Detect which cell encompasses the target text, then output its (x, y) center coordinate. 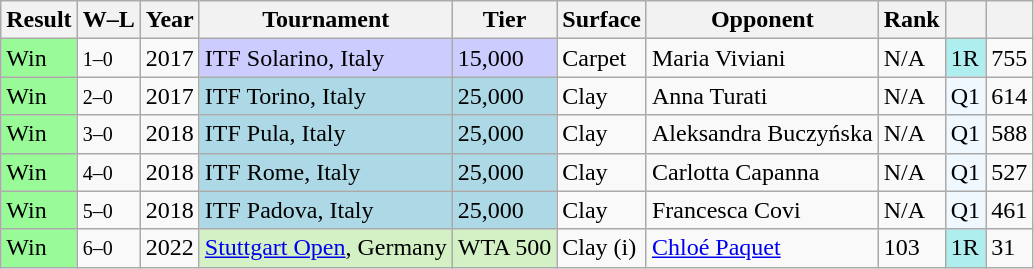
Clay (i) (602, 248)
W–L (108, 20)
4–0 (108, 172)
Chloé Paquet (762, 248)
Stuttgart Open, Germany (326, 248)
Carlotta Capanna (762, 172)
ITF Padova, Italy (326, 210)
6–0 (108, 248)
15,000 (504, 58)
Rank (912, 20)
ITF Pula, Italy (326, 134)
31 (1010, 248)
588 (1010, 134)
Year (170, 20)
2022 (170, 248)
461 (1010, 210)
WTA 500 (504, 248)
ITF Rome, Italy (326, 172)
2–0 (108, 96)
755 (1010, 58)
Maria Viviani (762, 58)
1–0 (108, 58)
ITF Solarino, Italy (326, 58)
3–0 (108, 134)
Anna Turati (762, 96)
Tier (504, 20)
Carpet (602, 58)
614 (1010, 96)
527 (1010, 172)
Opponent (762, 20)
Aleksandra Buczyńska (762, 134)
Surface (602, 20)
Result (39, 20)
Francesca Covi (762, 210)
5–0 (108, 210)
Tournament (326, 20)
ITF Torino, Italy (326, 96)
103 (912, 248)
